Extract the [X, Y] coordinate from the center of the cell holding the provided text.  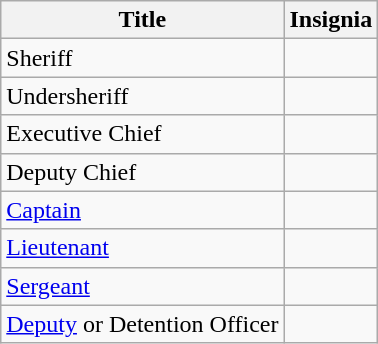
Lieutenant [142, 248]
Executive Chief [142, 134]
Undersheriff [142, 96]
Deputy Chief [142, 172]
Sheriff [142, 58]
Deputy or Detention Officer [142, 324]
Captain [142, 210]
Insignia [331, 20]
Title [142, 20]
Sergeant [142, 286]
